Scan for the cell matching the given text and deliver its (X, Y) coordinate at center. 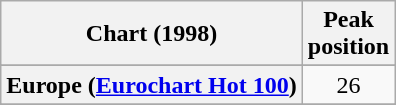
Europe (Eurochart Hot 100) (152, 85)
Peakposition (348, 34)
Chart (1998) (152, 34)
26 (348, 85)
